For the text-containing cell, return its midpoint in (X, Y) coordinate format. 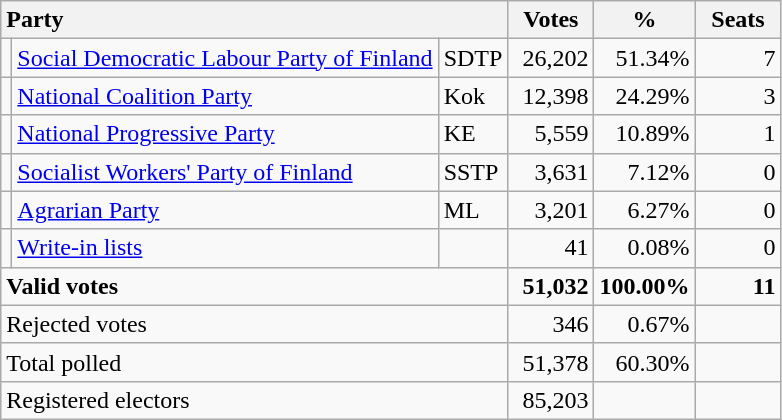
85,203 (551, 400)
10.89% (644, 134)
3 (738, 96)
Seats (738, 20)
24.29% (644, 96)
3,201 (551, 210)
SDTP (473, 58)
51.34% (644, 58)
0.08% (644, 248)
6.27% (644, 210)
Kok (473, 96)
7 (738, 58)
1 (738, 134)
Valid votes (254, 286)
Agrarian Party (225, 210)
5,559 (551, 134)
51,378 (551, 362)
7.12% (644, 172)
Social Democratic Labour Party of Finland (225, 58)
100.00% (644, 286)
Votes (551, 20)
Registered electors (254, 400)
Total polled (254, 362)
26,202 (551, 58)
National Coalition Party (225, 96)
0.67% (644, 324)
SSTP (473, 172)
KE (473, 134)
Party (254, 20)
12,398 (551, 96)
ML (473, 210)
51,032 (551, 286)
346 (551, 324)
National Progressive Party (225, 134)
41 (551, 248)
% (644, 20)
Write-in lists (225, 248)
60.30% (644, 362)
11 (738, 286)
Rejected votes (254, 324)
3,631 (551, 172)
Socialist Workers' Party of Finland (225, 172)
